From the cell containing the given text, extract its center point as [X, Y] coordinate. 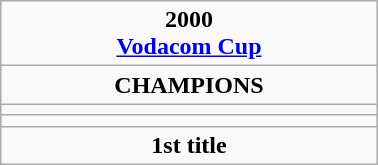
CHAMPIONS [189, 85]
2000 Vodacom Cup [189, 34]
1st title [189, 145]
